Return [x, y] of the center of cell containing provided text 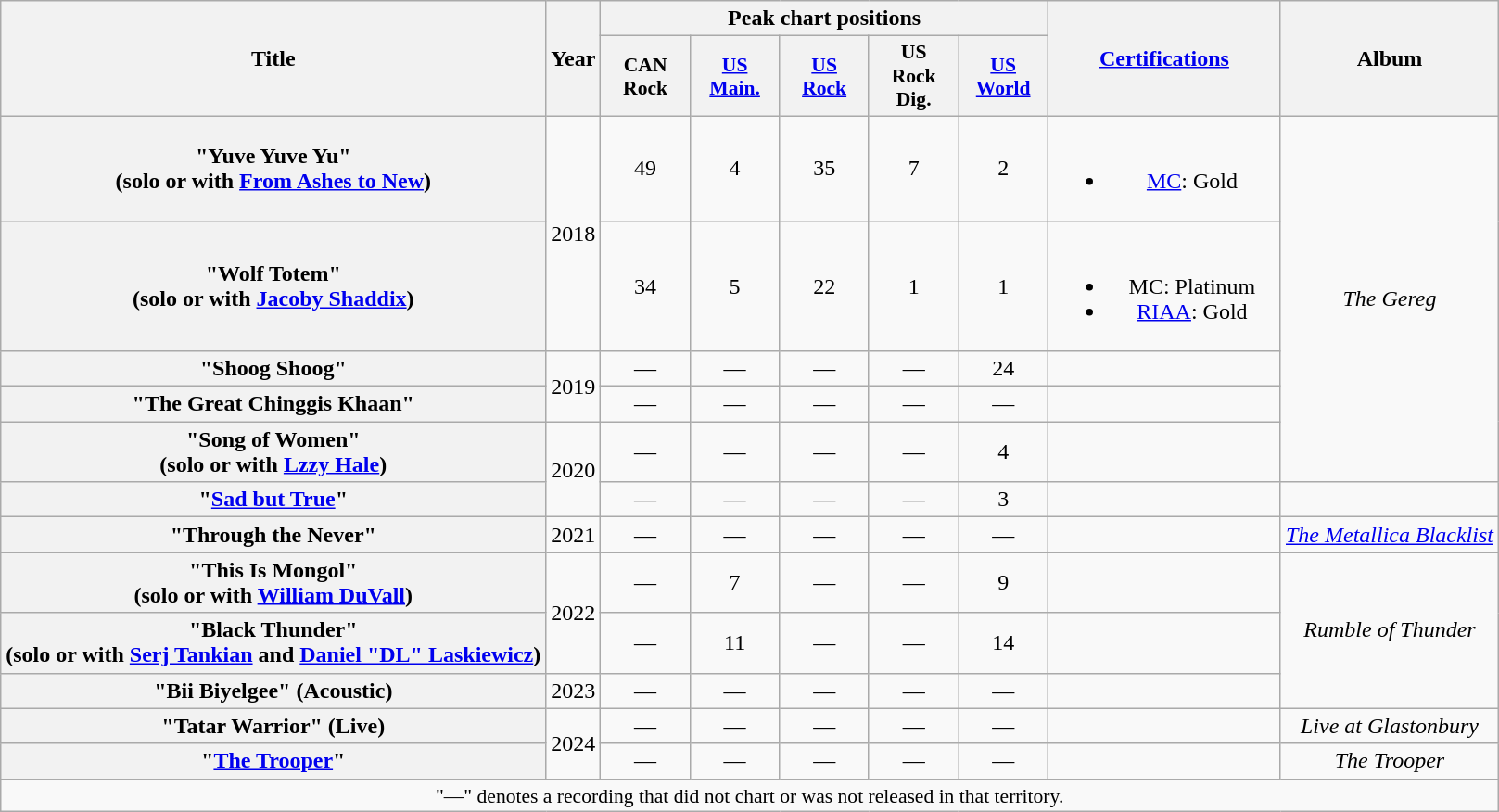
11 [734, 643]
"Wolf Totem"(solo or with Jacoby Shaddix) [273, 285]
2 [1003, 169]
Rumble of Thunder [1389, 630]
22 [825, 285]
MC: Gold [1164, 169]
3 [1003, 500]
Title [273, 59]
34 [645, 285]
35 [825, 169]
2022 [573, 613]
2019 [573, 387]
2018 [573, 234]
24 [1003, 369]
"The Trooper" [273, 761]
"—" denotes a recording that did not chart or was not released in that territory. [750, 795]
The Metallica Blacklist [1389, 535]
"Yuve Yuve Yu"(solo or with From Ashes to New) [273, 169]
"Sad but True" [273, 500]
"Song of Women"(solo or with Lzzy Hale) [273, 452]
49 [645, 169]
USRock [825, 76]
2023 [573, 691]
CANRock [645, 76]
14 [1003, 643]
Certifications [1164, 59]
USMain. [734, 76]
"Tatar Warrior" (Live) [273, 726]
The Gereg [1389, 298]
Year [573, 59]
"This Is Mongol"(solo or with William DuVall) [273, 582]
2021 [573, 535]
"Through the Never" [273, 535]
2024 [573, 743]
Album [1389, 59]
5 [734, 285]
Peak chart positions [825, 19]
"The Great Chinggis Khaan" [273, 404]
9 [1003, 582]
2020 [573, 469]
USRockDig. [914, 76]
MC: PlatinumRIAA: Gold [1164, 285]
"Bii Biyelgee" (Acoustic) [273, 691]
"Shoog Shoog" [273, 369]
"Black Thunder"(solo or with Serj Tankian and Daniel "DL" Laskiewicz) [273, 643]
USWorld [1003, 76]
The Trooper [1389, 761]
Live at Glastonbury [1389, 726]
